Return [X, Y] of the center of cell containing provided text 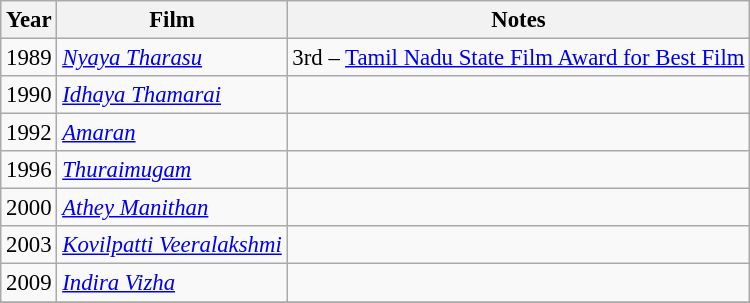
Indira Vizha [172, 283]
Year [29, 20]
Notes [518, 20]
1996 [29, 170]
Idhaya Thamarai [172, 95]
1992 [29, 133]
Nyaya Tharasu [172, 58]
Film [172, 20]
2009 [29, 283]
2000 [29, 208]
2003 [29, 245]
3rd – Tamil Nadu State Film Award for Best Film [518, 58]
Thuraimugam [172, 170]
Athey Manithan [172, 208]
1989 [29, 58]
1990 [29, 95]
Amaran [172, 133]
Kovilpatti Veeralakshmi [172, 245]
